Identify which cell holds the provided text, then report its (X, Y) central coordinate. 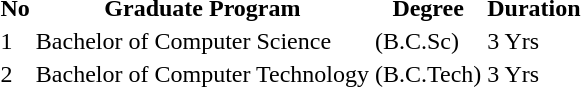
(B.C.Sc) (428, 41)
Bachelor of Computer Science (202, 41)
